Capture the cell that displays the provided text and extract its [x, y] central coordinate. 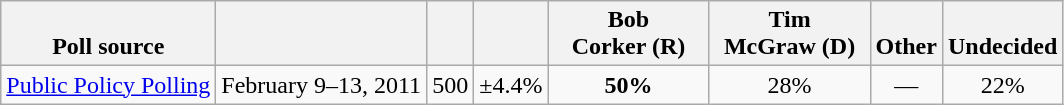
500 [450, 85]
February 9–13, 2011 [322, 85]
— [906, 85]
Poll source [108, 34]
22% [1002, 85]
Other [906, 34]
TimMcGraw (D) [790, 34]
BobCorker (R) [628, 34]
50% [628, 85]
28% [790, 85]
Public Policy Polling [108, 85]
±4.4% [511, 85]
Undecided [1002, 34]
